Return the [x, y] coordinate for the center point of the cell that contains the specified text.  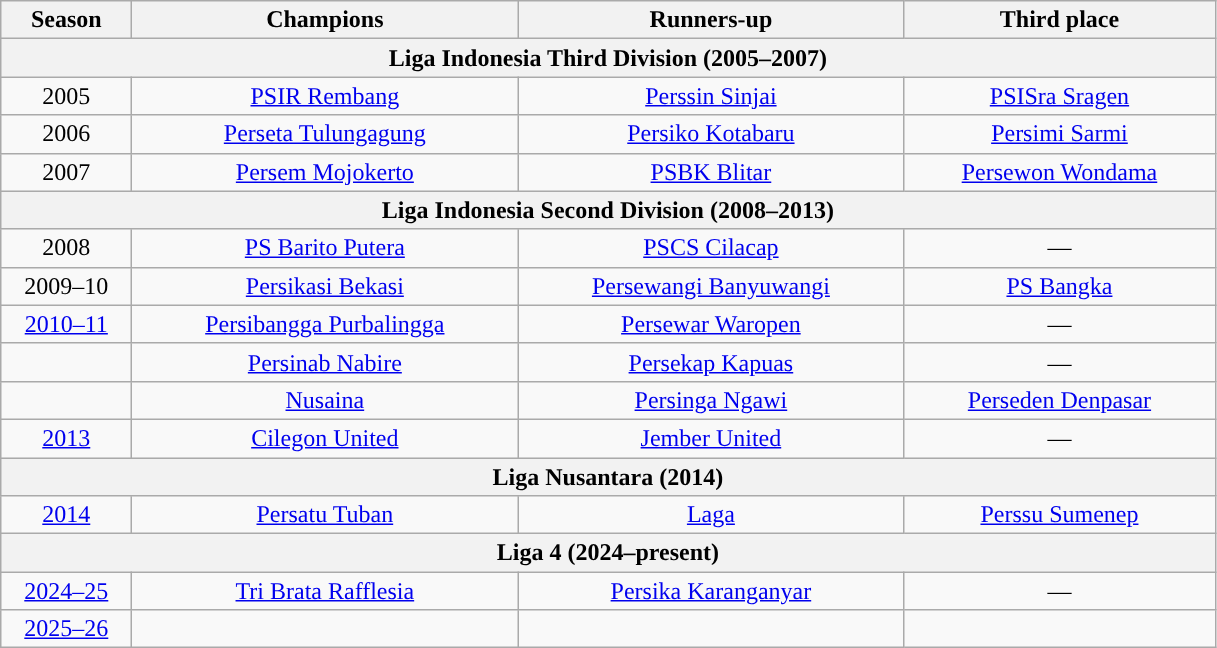
Cilegon United [325, 438]
PSBK Blitar [711, 172]
Persewangi Banyuwangi [711, 286]
Persem Mojokerto [325, 172]
Persekap Kapuas [711, 362]
2014 [66, 515]
2007 [66, 172]
Persewon Wondama [1060, 172]
Perssu Sumenep [1060, 515]
Persinab Nabire [325, 362]
Liga Indonesia Third Division (2005–2007) [608, 58]
2008 [66, 248]
Third place [1060, 20]
PSISra Sragen [1060, 96]
PS Bangka [1060, 286]
Persatu Tuban [325, 515]
PSCS Cilacap [711, 248]
2024–25 [66, 591]
Runners-up [711, 20]
Jember United [711, 438]
2006 [66, 134]
PSIR Rembang [325, 96]
Liga 4 (2024–present) [608, 553]
Laga [711, 515]
Persibangga Purbalingga [325, 324]
Nusaina [325, 400]
2010–11 [66, 324]
2005 [66, 96]
Persiko Kotabaru [711, 134]
Persinga Ngawi [711, 400]
Perseden Denpasar [1060, 400]
Perseta Tulungagung [325, 134]
Season [66, 20]
Persimi Sarmi [1060, 134]
Persewar Waropen [711, 324]
Persika Karanganyar [711, 591]
2013 [66, 438]
Tri Brata Rafflesia [325, 591]
Liga Nusantara (2014) [608, 477]
Perssin Sinjai [711, 96]
Champions [325, 20]
Liga Indonesia Second Division (2008–2013) [608, 210]
Persikasi Bekasi [325, 286]
2009–10 [66, 286]
PS Barito Putera [325, 248]
2025–26 [66, 629]
